From the cell containing the given text, extract its center point as (x, y) coordinate. 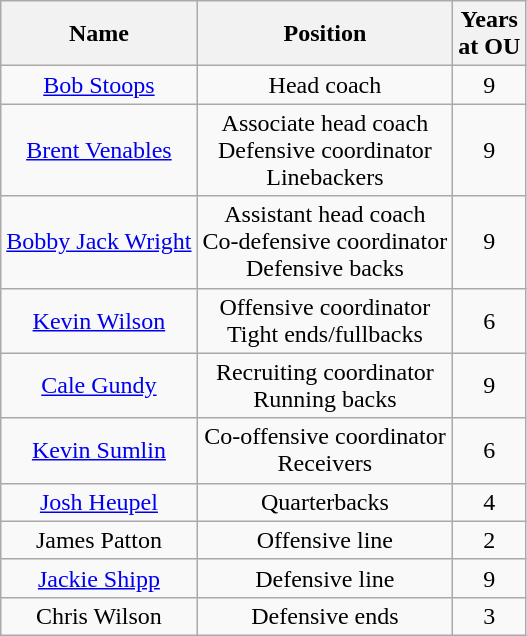
Jackie Shipp (99, 578)
Assistant head coachCo-defensive coordinator Defensive backs (325, 242)
Bobby Jack Wright (99, 242)
Name (99, 34)
Offensive line (325, 540)
Offensive coordinatorTight ends/fullbacks (325, 320)
Kevin Sumlin (99, 450)
4 (490, 502)
Defensive line (325, 578)
Associate head coachDefensive coordinator Linebackers (325, 150)
Yearsat OU (490, 34)
Josh Heupel (99, 502)
Co-offensive coordinatorReceivers (325, 450)
Kevin Wilson (99, 320)
Cale Gundy (99, 386)
Chris Wilson (99, 616)
2 (490, 540)
Recruiting coordinatorRunning backs (325, 386)
3 (490, 616)
Defensive ends (325, 616)
Position (325, 34)
Head coach (325, 85)
Quarterbacks (325, 502)
Brent Venables (99, 150)
Bob Stoops (99, 85)
James Patton (99, 540)
